Return [X, Y] of the center of cell containing provided text 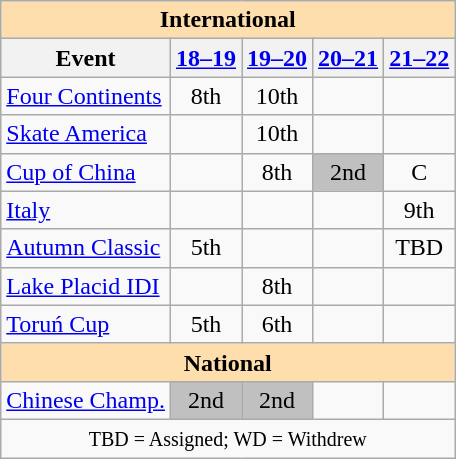
Four Continents [86, 96]
6th [278, 324]
20–21 [348, 58]
21–22 [420, 58]
C [420, 172]
Autumn Classic [86, 248]
TBD = Assigned; WD = Withdrew [228, 438]
Cup of China [86, 172]
TBD [420, 248]
18–19 [206, 58]
National [228, 362]
Event [86, 58]
Toruń Cup [86, 324]
Italy [86, 210]
Skate America [86, 134]
Chinese Champ. [86, 400]
International [228, 20]
19–20 [278, 58]
Lake Placid IDI [86, 286]
9th [420, 210]
